Find where the given text appears and provide that cell's center as (X, Y) coordinate. 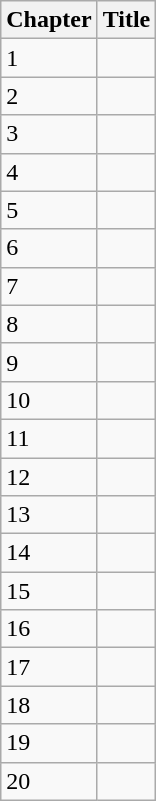
7 (49, 286)
13 (49, 515)
6 (49, 248)
Title (126, 20)
1 (49, 58)
4 (49, 172)
Chapter (49, 20)
5 (49, 210)
12 (49, 477)
14 (49, 553)
2 (49, 96)
3 (49, 134)
8 (49, 324)
20 (49, 781)
15 (49, 591)
11 (49, 438)
19 (49, 743)
17 (49, 667)
10 (49, 400)
9 (49, 362)
16 (49, 629)
18 (49, 705)
